Return [x, y] of the center of cell containing provided text 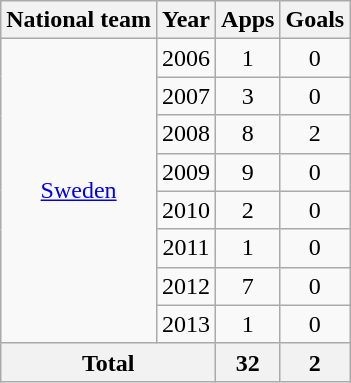
2013 [186, 324]
2011 [186, 248]
2008 [186, 134]
2009 [186, 172]
3 [248, 96]
9 [248, 172]
2007 [186, 96]
National team [79, 20]
Goals [315, 20]
Sweden [79, 191]
Apps [248, 20]
32 [248, 362]
2010 [186, 210]
Year [186, 20]
2012 [186, 286]
8 [248, 134]
2006 [186, 58]
Total [108, 362]
7 [248, 286]
